Detect which cell encompasses the target text, then output its [X, Y] center coordinate. 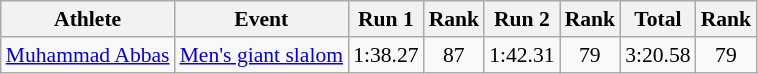
87 [454, 55]
Run 2 [522, 19]
Men's giant slalom [262, 55]
1:42.31 [522, 55]
Run 1 [386, 19]
Muhammad Abbas [88, 55]
1:38.27 [386, 55]
Total [658, 19]
3:20.58 [658, 55]
Athlete [88, 19]
Event [262, 19]
